Find where the given text appears and provide that cell's center as (x, y) coordinate. 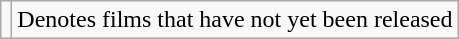
Denotes films that have not yet been released (235, 20)
